Pinpoint the cell where the given text exists, returning its [X, Y] midpoint coordinate. 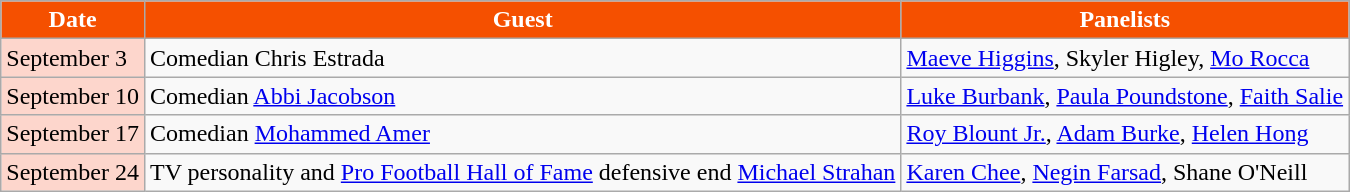
September 24 [73, 172]
September 17 [73, 134]
Comedian Chris Estrada [522, 58]
TV personality and Pro Football Hall of Fame defensive end Michael Strahan [522, 172]
Comedian Abbi Jacobson [522, 96]
Panelists [1125, 20]
Luke Burbank, Paula Poundstone, Faith Salie [1125, 96]
Date [73, 20]
Roy Blount Jr., Adam Burke, Helen Hong [1125, 134]
Comedian Mohammed Amer [522, 134]
September 3 [73, 58]
Maeve Higgins, Skyler Higley, Mo Rocca [1125, 58]
Karen Chee, Negin Farsad, Shane O'Neill [1125, 172]
September 10 [73, 96]
Guest [522, 20]
